Determine the [x, y] coordinate at the center of the cell enclosing the given text.  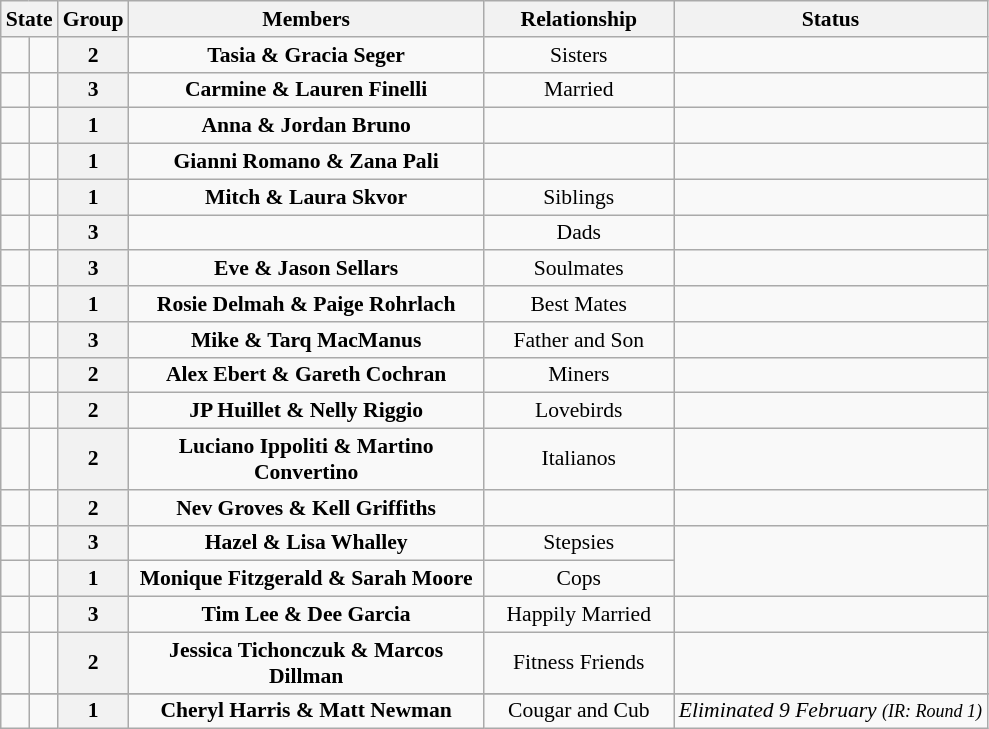
Eliminated 9 February (IR: Round 1) [830, 711]
Anna & Jordan Bruno [306, 126]
Status [830, 19]
Mitch & Laura Skvor [306, 197]
Tim Lee & Dee Garcia [306, 615]
Siblings [579, 197]
Father and Son [579, 340]
Fitness Friends [579, 662]
Italianos [579, 460]
Rosie Delmah & Paige Rohrlach [306, 304]
Alex Ebert & Gareth Cochran [306, 375]
Cougar and Cub [579, 711]
Members [306, 19]
Lovebirds [579, 411]
State [30, 19]
Tasia & Gracia Seger [306, 55]
JP Huillet & Nelly Riggio [306, 411]
Relationship [579, 19]
Stepsies [579, 543]
Cheryl Harris & Matt Newman [306, 711]
Carmine & Lauren Finelli [306, 90]
Married [579, 90]
Jessica Tichonczuk & Marcos Dillman [306, 662]
Monique Fitzgerald & Sarah Moore [306, 579]
Eve & Jason Sellars [306, 269]
Nev Groves & Kell Griffiths [306, 508]
Dads [579, 233]
Cops [579, 579]
Soulmates [579, 269]
Hazel & Lisa Whalley [306, 543]
Luciano Ippoliti & Martino Convertino [306, 460]
Best Mates [579, 304]
Sisters [579, 55]
Group [94, 19]
Miners [579, 375]
Gianni Romano & Zana Pali [306, 162]
Mike & Tarq MacManus [306, 340]
Happily Married [579, 615]
